Search for the cell housing the specified text and yield its [x, y] center coordinate. 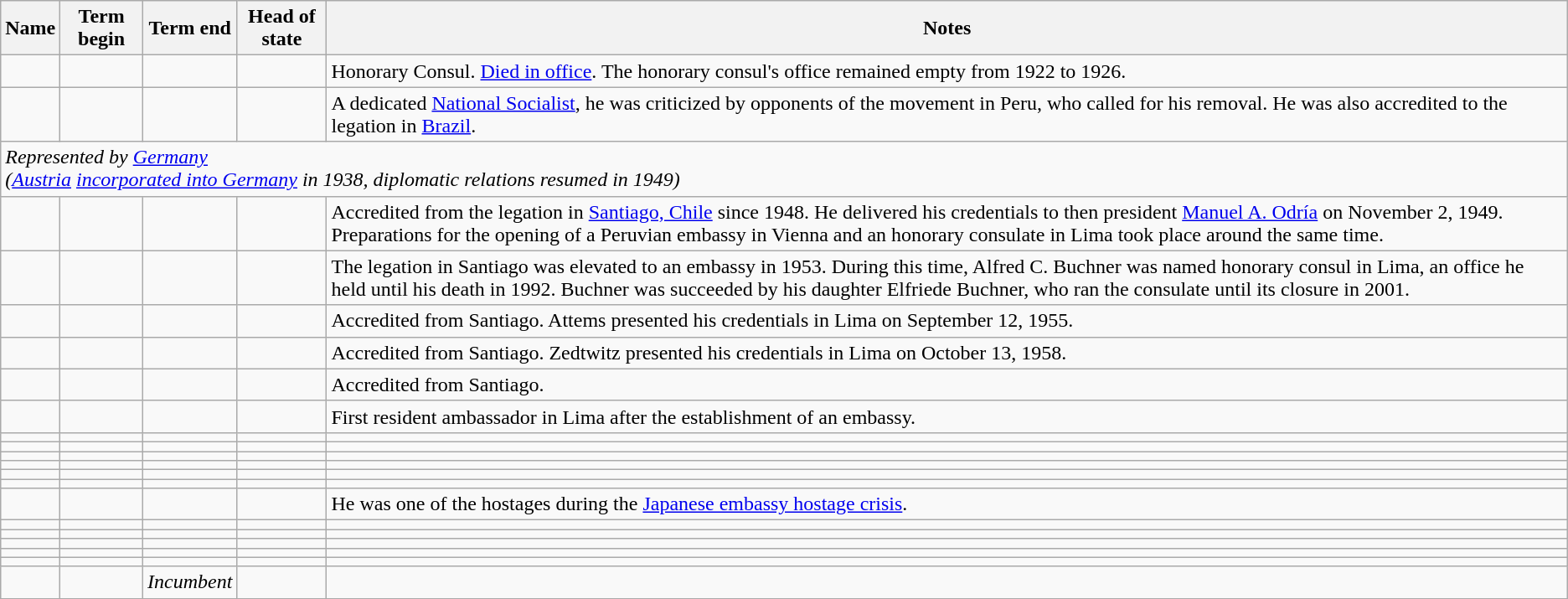
First resident ambassador in Lima after the establishment of an embassy. [946, 416]
Notes [946, 28]
Accredited from Santiago. [946, 385]
Incumbent [189, 582]
Accredited from Santiago. Attems presented his credentials in Lima on September 12, 1955. [946, 321]
Honorary Consul. Died in office. The honorary consul's office remained empty from 1922 to 1926. [946, 71]
Term end [189, 28]
He was one of the hostages during the Japanese embassy hostage crisis. [946, 504]
Represented by Germany(Austria incorporated into Germany in 1938, diplomatic relations resumed in 1949) [784, 169]
Head of state [281, 28]
Accredited from Santiago. Zedtwitz presented his credentials in Lima on October 13, 1958. [946, 353]
Name [30, 28]
Term begin [102, 28]
